Find where the given text appears and provide that cell's center as (x, y) coordinate. 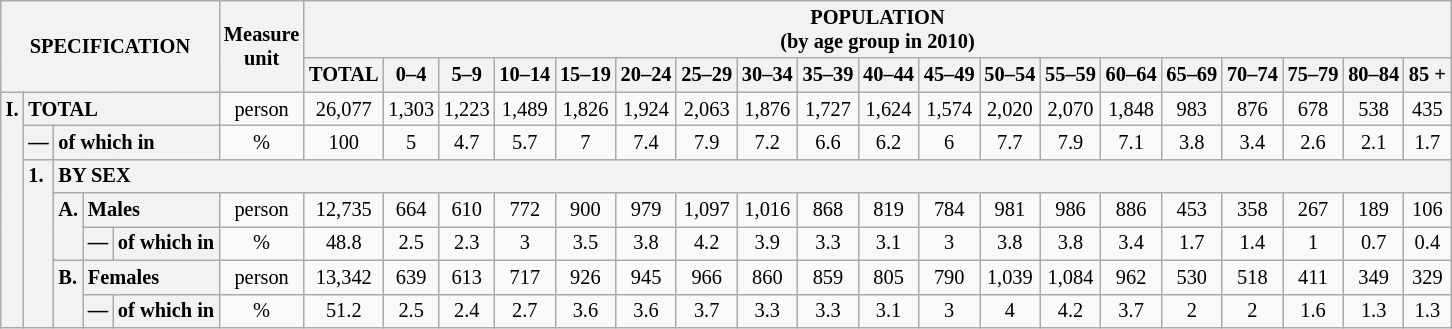
B. (68, 294)
1,848 (1132, 109)
7 (586, 142)
664 (411, 210)
2,020 (1010, 109)
1,016 (768, 210)
1,084 (1070, 277)
1,924 (646, 109)
0.4 (1428, 243)
189 (1374, 210)
35–39 (828, 75)
983 (1192, 109)
7.1 (1132, 142)
Measure unit (262, 46)
POPULATION (by age group in 2010) (878, 29)
530 (1192, 277)
85 + (1428, 75)
860 (768, 277)
435 (1428, 109)
20–24 (646, 75)
3.5 (586, 243)
2.6 (1314, 142)
886 (1132, 210)
5 (411, 142)
805 (888, 277)
I. (12, 210)
SPECIFICATION (110, 46)
25–29 (706, 75)
610 (467, 210)
50–54 (1010, 75)
2,063 (706, 109)
6.6 (828, 142)
981 (1010, 210)
BY SEX (752, 176)
48.8 (344, 243)
2.3 (467, 243)
106 (1428, 210)
7.2 (768, 142)
30–34 (768, 75)
926 (586, 277)
Males (151, 210)
1,574 (950, 109)
0.7 (1374, 243)
784 (950, 210)
1.6 (1314, 311)
65–69 (1192, 75)
4 (1010, 311)
5–9 (467, 75)
900 (586, 210)
979 (646, 210)
0–4 (411, 75)
70–74 (1252, 75)
1,303 (411, 109)
A. (68, 226)
Females (151, 277)
6 (950, 142)
40–44 (888, 75)
772 (524, 210)
26,077 (344, 109)
538 (1374, 109)
329 (1428, 277)
100 (344, 142)
358 (1252, 210)
1. (38, 243)
1,727 (828, 109)
613 (467, 277)
12,735 (344, 210)
1,489 (524, 109)
962 (1132, 277)
2.4 (467, 311)
13,342 (344, 277)
60–64 (1132, 75)
6.2 (888, 142)
1,624 (888, 109)
819 (888, 210)
75–79 (1314, 75)
966 (706, 277)
453 (1192, 210)
3.9 (768, 243)
1,097 (706, 210)
1,826 (586, 109)
4.7 (467, 142)
10–14 (524, 75)
7.7 (1010, 142)
55–59 (1070, 75)
411 (1314, 277)
1.4 (1252, 243)
15–19 (586, 75)
876 (1252, 109)
7.4 (646, 142)
859 (828, 277)
790 (950, 277)
2.1 (1374, 142)
986 (1070, 210)
2.7 (524, 311)
51.2 (344, 311)
1,223 (467, 109)
1 (1314, 243)
945 (646, 277)
717 (524, 277)
518 (1252, 277)
45–49 (950, 75)
5.7 (524, 142)
868 (828, 210)
1,876 (768, 109)
1,039 (1010, 277)
2,070 (1070, 109)
80–84 (1374, 75)
639 (411, 277)
267 (1314, 210)
349 (1374, 277)
678 (1314, 109)
